Provide the (X, Y) coordinate of the cell's center where the given text is located.  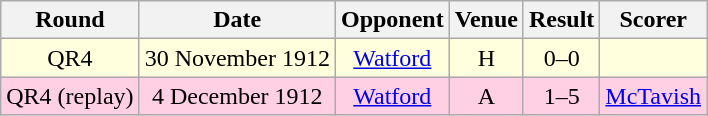
Round (70, 20)
30 November 1912 (237, 58)
Opponent (392, 20)
Result (561, 20)
QR4 (replay) (70, 96)
Date (237, 20)
4 December 1912 (237, 96)
H (486, 58)
A (486, 96)
Venue (486, 20)
QR4 (70, 58)
McTavish (654, 96)
0–0 (561, 58)
Scorer (654, 20)
1–5 (561, 96)
